From the cell containing the given text, extract its center point as [x, y] coordinate. 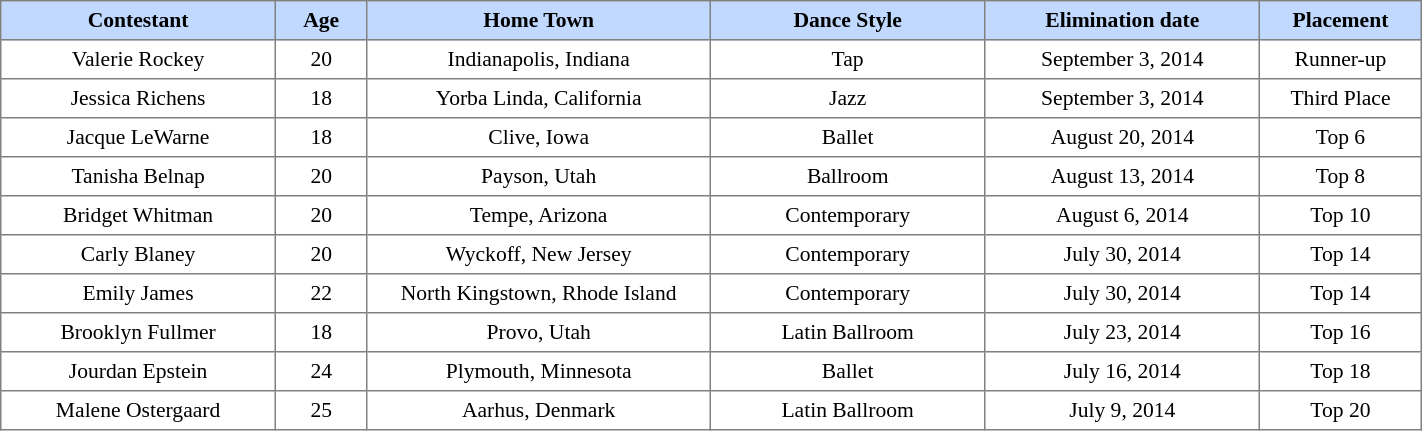
Jazz [848, 98]
Jourdan Epstein [138, 372]
Provo, Utah [538, 332]
Top 10 [1341, 216]
August 13, 2014 [1122, 176]
Payson, Utah [538, 176]
Clive, Iowa [538, 138]
Aarhus, Denmark [538, 410]
Valerie Rockey [138, 60]
North Kingstown, Rhode Island [538, 294]
Carly Blaney [138, 254]
July 23, 2014 [1122, 332]
Wyckoff, New Jersey [538, 254]
Top 16 [1341, 332]
Home Town [538, 20]
22 [321, 294]
Emily James [138, 294]
Elimination date [1122, 20]
Contestant [138, 20]
Jacque LeWarne [138, 138]
Age [321, 20]
August 20, 2014 [1122, 138]
Malene Ostergaard [138, 410]
Tanisha Belnap [138, 176]
Top 6 [1341, 138]
July 16, 2014 [1122, 372]
Jessica Richens [138, 98]
25 [321, 410]
Dance Style [848, 20]
Bridget Whitman [138, 216]
Plymouth, Minnesota [538, 372]
Ballroom [848, 176]
August 6, 2014 [1122, 216]
Placement [1341, 20]
July 9, 2014 [1122, 410]
Yorba Linda, California [538, 98]
24 [321, 372]
Top 8 [1341, 176]
Tempe, Arizona [538, 216]
Brooklyn Fullmer [138, 332]
Top 18 [1341, 372]
Indianapolis, Indiana [538, 60]
Top 20 [1341, 410]
Tap [848, 60]
Runner-up [1341, 60]
Third Place [1341, 98]
